Find where the given text appears and provide that cell's center as [x, y] coordinate. 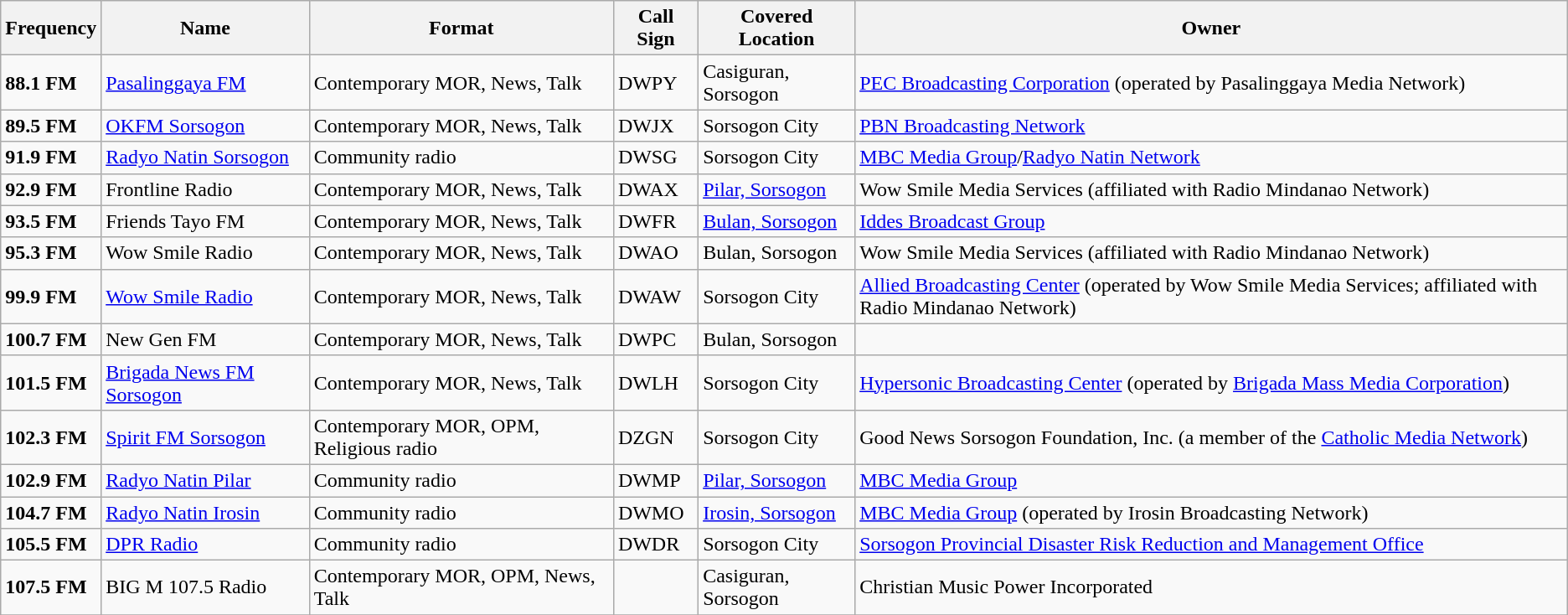
91.9 FM [51, 158]
Frontline Radio [205, 189]
DWPY [655, 82]
89.5 FM [51, 126]
Contemporary MOR, OPM, Religious radio [461, 437]
Owner [1211, 28]
Christian Music Power Incorporated [1211, 588]
DWAX [655, 189]
93.5 FM [51, 221]
Friends Tayo FM [205, 221]
Frequency [51, 28]
Irosin, Sorsogon [777, 512]
DWMP [655, 480]
Hypersonic Broadcasting Center (operated by Brigada Mass Media Corporation) [1211, 382]
DWJX [655, 126]
Iddes Broadcast Group [1211, 221]
DWSG [655, 158]
92.9 FM [51, 189]
Format [461, 28]
DZGN [655, 437]
Pasalinggaya FM [205, 82]
102.9 FM [51, 480]
Brigada News FM Sorsogon [205, 382]
DWMO [655, 512]
OKFM Sorsogon [205, 126]
PEC Broadcasting Corporation (operated by Pasalinggaya Media Network) [1211, 82]
Contemporary MOR, OPM, News, Talk [461, 588]
DWAW [655, 297]
New Gen FM [205, 339]
105.5 FM [51, 545]
Sorsogon Provincial Disaster Risk Reduction and Management Office [1211, 545]
101.5 FM [51, 382]
102.3 FM [51, 437]
Spirit FM Sorsogon [205, 437]
MBC Media Group [1211, 480]
DPR Radio [205, 545]
Covered Location [777, 28]
DWPC [655, 339]
DWDR [655, 545]
BIG M 107.5 Radio [205, 588]
MBC Media Group (operated by Irosin Broadcasting Network) [1211, 512]
Radyo Natin Irosin [205, 512]
100.7 FM [51, 339]
DWAO [655, 253]
PBN Broadcasting Network [1211, 126]
DWLH [655, 382]
104.7 FM [51, 512]
95.3 FM [51, 253]
107.5 FM [51, 588]
Good News Sorsogon Foundation, Inc. (a member of the Catholic Media Network) [1211, 437]
Radyo Natin Pilar [205, 480]
Radyo Natin Sorsogon [205, 158]
DWFR [655, 221]
Call Sign [655, 28]
88.1 FM [51, 82]
Name [205, 28]
Allied Broadcasting Center (operated by Wow Smile Media Services; affiliated with Radio Mindanao Network) [1211, 297]
99.9 FM [51, 297]
MBC Media Group/Radyo Natin Network [1211, 158]
